Search for the cell housing the specified text and yield its [X, Y] center coordinate. 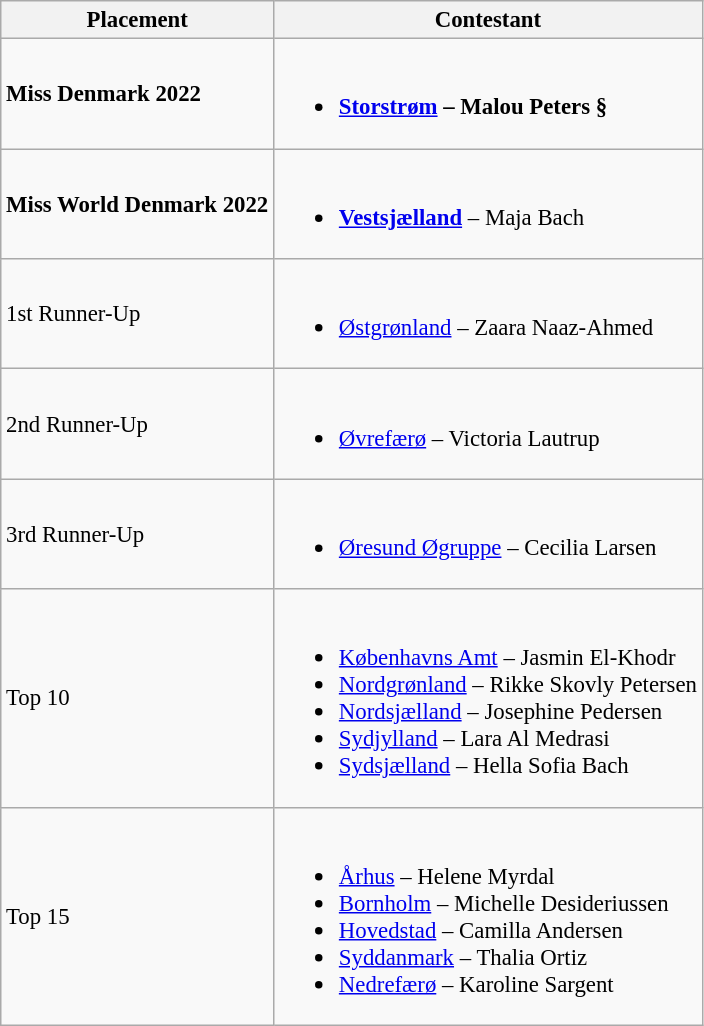
Miss World Denmark 2022 [138, 204]
Øresund Øgruppe – Cecilia Larsen [488, 534]
3rd Runner-Up [138, 534]
Århus – Helene MyrdalBornholm – Michelle DesideriussenHovedstad – Camilla AndersenSyddanmark – Thalia OrtizNedrefærø – Karoline Sargent [488, 916]
Top 15 [138, 916]
Øvrefærø – Victoria Lautrup [488, 424]
Vestsjælland – Maja Bach [488, 204]
Miss Denmark 2022 [138, 94]
Østgrønland – Zaara Naaz-Ahmed [488, 314]
Contestant [488, 20]
Placement [138, 20]
Storstrøm – Malou Peters § [488, 94]
2nd Runner-Up [138, 424]
1st Runner-Up [138, 314]
Top 10 [138, 698]
